Find where the given text appears and provide that cell's center as (x, y) coordinate. 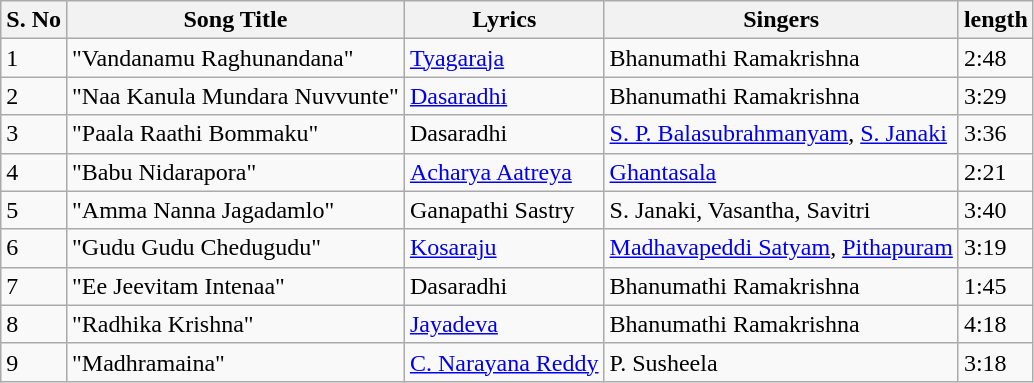
6 (34, 248)
3:19 (996, 248)
2 (34, 96)
"Paala Raathi Bommaku" (235, 134)
"Vandanamu Raghunandana" (235, 58)
5 (34, 210)
Ghantasala (781, 172)
C. Narayana Reddy (504, 362)
"Amma Nanna Jagadamlo" (235, 210)
Tyagaraja (504, 58)
"Madhramaina" (235, 362)
7 (34, 286)
1:45 (996, 286)
"Babu Nidarapora" (235, 172)
8 (34, 324)
3 (34, 134)
length (996, 20)
"Radhika Krishna" (235, 324)
Kosaraju (504, 248)
"Ee Jeevitam Intenaa" (235, 286)
Jayadeva (504, 324)
Singers (781, 20)
Acharya Aatreya (504, 172)
Lyrics (504, 20)
2:48 (996, 58)
S. P. Balasubrahmanyam, S. Janaki (781, 134)
4 (34, 172)
3:40 (996, 210)
2:21 (996, 172)
S. No (34, 20)
Ganapathi Sastry (504, 210)
S. Janaki, Vasantha, Savitri (781, 210)
3:18 (996, 362)
9 (34, 362)
3:36 (996, 134)
4:18 (996, 324)
"Gudu Gudu Chedugudu" (235, 248)
Song Title (235, 20)
"Naa Kanula Mundara Nuvvunte" (235, 96)
1 (34, 58)
Madhavapeddi Satyam, Pithapuram (781, 248)
3:29 (996, 96)
P. Susheela (781, 362)
